Capture the cell that displays the provided text and extract its [X, Y] central coordinate. 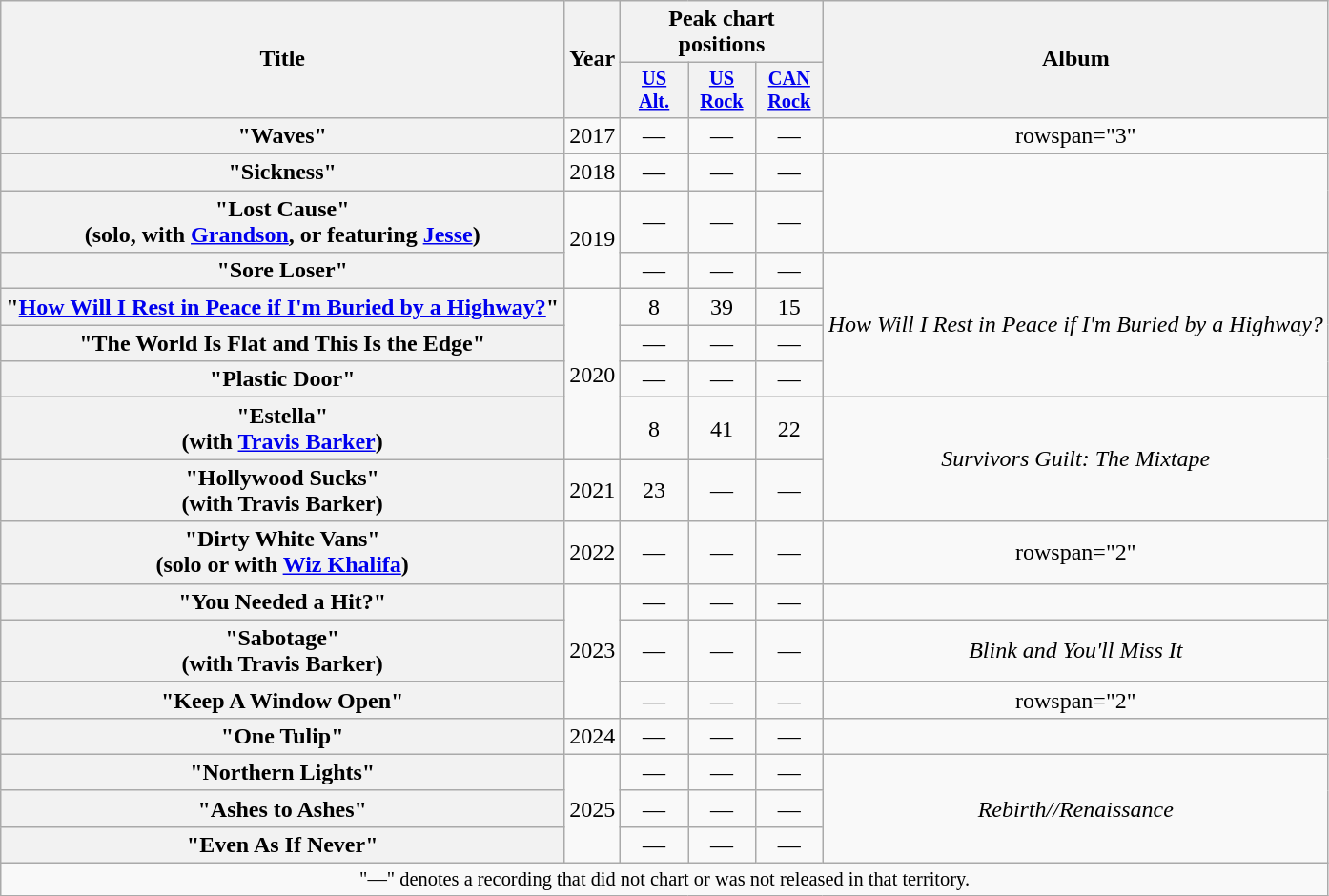
Year [593, 59]
15 [789, 307]
23 [654, 490]
2022 [593, 553]
39 [723, 307]
2025 [593, 808]
"Plastic Door" [282, 379]
"You Needed a Hit?" [282, 601]
"Lost Cause" (solo, with Grandson, or featuring Jesse) [282, 221]
"Keep A Window Open" [282, 700]
"—" denotes a recording that did not chart or was not released in that territory. [665, 880]
"One Tulip" [282, 736]
rowspan="3" [1075, 135]
"Sabotage" (with Travis Barker) [282, 650]
Album [1075, 59]
2024 [593, 736]
"How Will I Rest in Peace if I'm Buried by a Highway?" [282, 307]
22 [789, 429]
"Sore Loser" [282, 271]
"Hollywood Sucks" (with Travis Barker) [282, 490]
Title [282, 59]
"Sickness" [282, 173]
USRock [723, 91]
CANRock [789, 91]
"Waves" [282, 135]
Survivors Guilt: The Mixtape [1075, 459]
2018 [593, 173]
"The World Is Flat and This Is the Edge" [282, 343]
How Will I Rest in Peace if I'm Buried by a Highway? [1075, 325]
USAlt. [654, 91]
Blink and You'll Miss It [1075, 650]
2021 [593, 490]
Rebirth//Renaissance [1075, 808]
Peak chart positions [723, 32]
2023 [593, 650]
"Dirty White Vans" (solo or with Wiz Khalifa) [282, 553]
2020 [593, 374]
2017 [593, 135]
2019 [593, 240]
"Ashes to Ashes" [282, 808]
"Northern Lights" [282, 772]
"Even As If Never" [282, 845]
"Estella" (with Travis Barker) [282, 429]
41 [723, 429]
